Return (X, Y) of the center of cell containing provided text 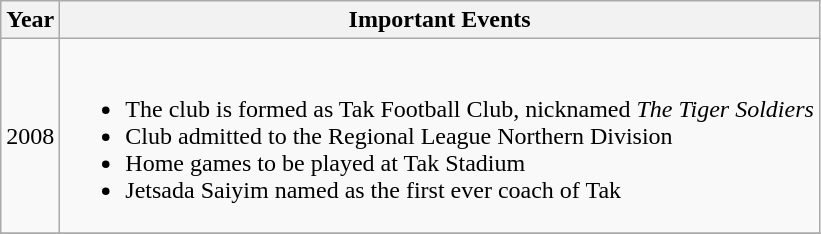
2008 (30, 136)
Year (30, 20)
Important Events (440, 20)
